Output the [x, y] coordinate of the center of the cell containing the given text.  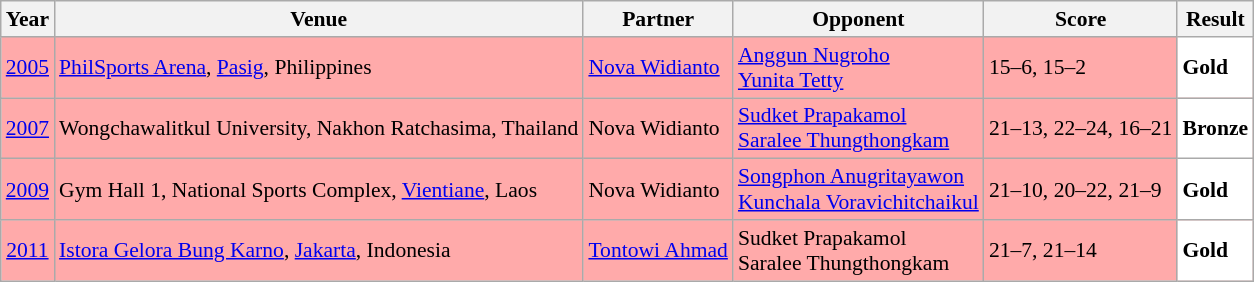
21–10, 20–22, 21–9 [1081, 190]
21–13, 22–24, 16–21 [1081, 128]
Gym Hall 1, National Sports Complex, Vientiane, Laos [318, 190]
Score [1081, 19]
2011 [28, 250]
Istora Gelora Bung Karno, Jakarta, Indonesia [318, 250]
15–6, 15–2 [1081, 68]
Year [28, 19]
21–7, 21–14 [1081, 250]
Opponent [858, 19]
PhilSports Arena, Pasig, Philippines [318, 68]
Bronze [1215, 128]
2007 [28, 128]
Partner [658, 19]
Wongchawalitkul University, Nakhon Ratchasima, Thailand [318, 128]
Result [1215, 19]
Venue [318, 19]
Anggun Nugroho Yunita Tetty [858, 68]
Tontowi Ahmad [658, 250]
2009 [28, 190]
Songphon Anugritayawon Kunchala Voravichitchaikul [858, 190]
2005 [28, 68]
